Identify which cell holds the provided text, then report its (x, y) central coordinate. 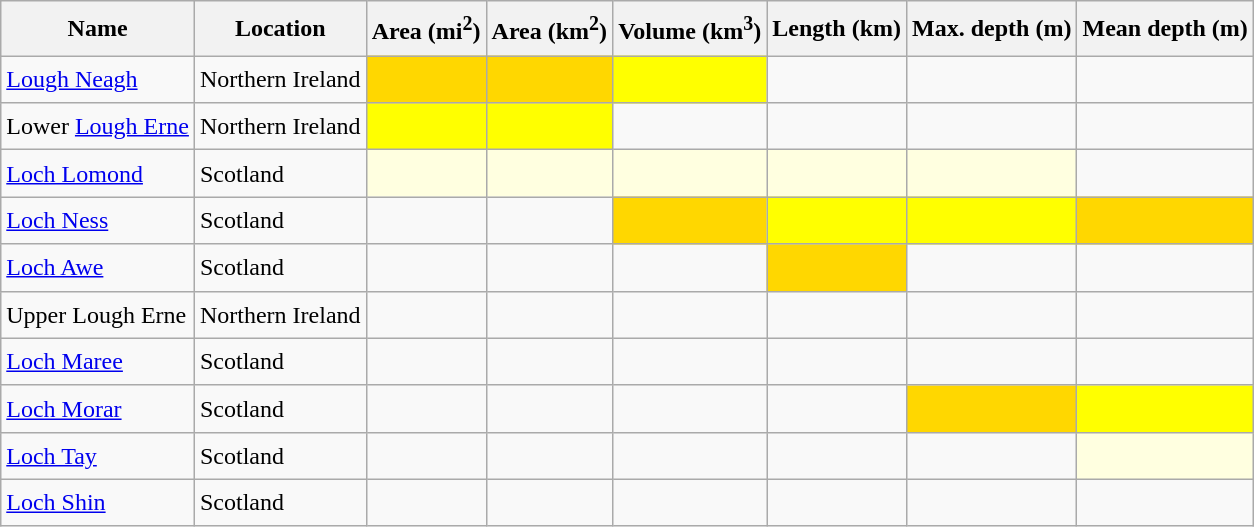
Lough Neagh (98, 80)
Loch Ness (98, 220)
Loch Maree (98, 362)
Location (280, 28)
Length (km) (837, 28)
Upper Lough Erne (98, 314)
Area (mi2) (426, 28)
Loch Shin (98, 502)
Mean depth (m) (1165, 28)
Max. depth (m) (992, 28)
Loch Awe (98, 268)
Lower Lough Erne (98, 126)
Volume (km3) (690, 28)
Name (98, 28)
Loch Lomond (98, 174)
Loch Morar (98, 408)
Area (km2) (550, 28)
Loch Tay (98, 456)
